From the cell containing the given text, extract its center point as [X, Y] coordinate. 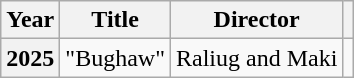
Director [256, 20]
Raliug and Maki [256, 58]
Title [116, 20]
Year [30, 20]
"Bughaw" [116, 58]
2025 [30, 58]
